Determine the (x, y) coordinate at the center of the cell enclosing the given text.  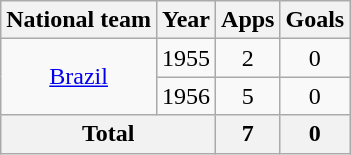
2 (248, 58)
1956 (186, 96)
Year (186, 20)
5 (248, 96)
1955 (186, 58)
National team (79, 20)
Goals (315, 20)
Brazil (79, 77)
Apps (248, 20)
7 (248, 134)
Total (108, 134)
